Return (X, Y) of the center of cell containing provided text 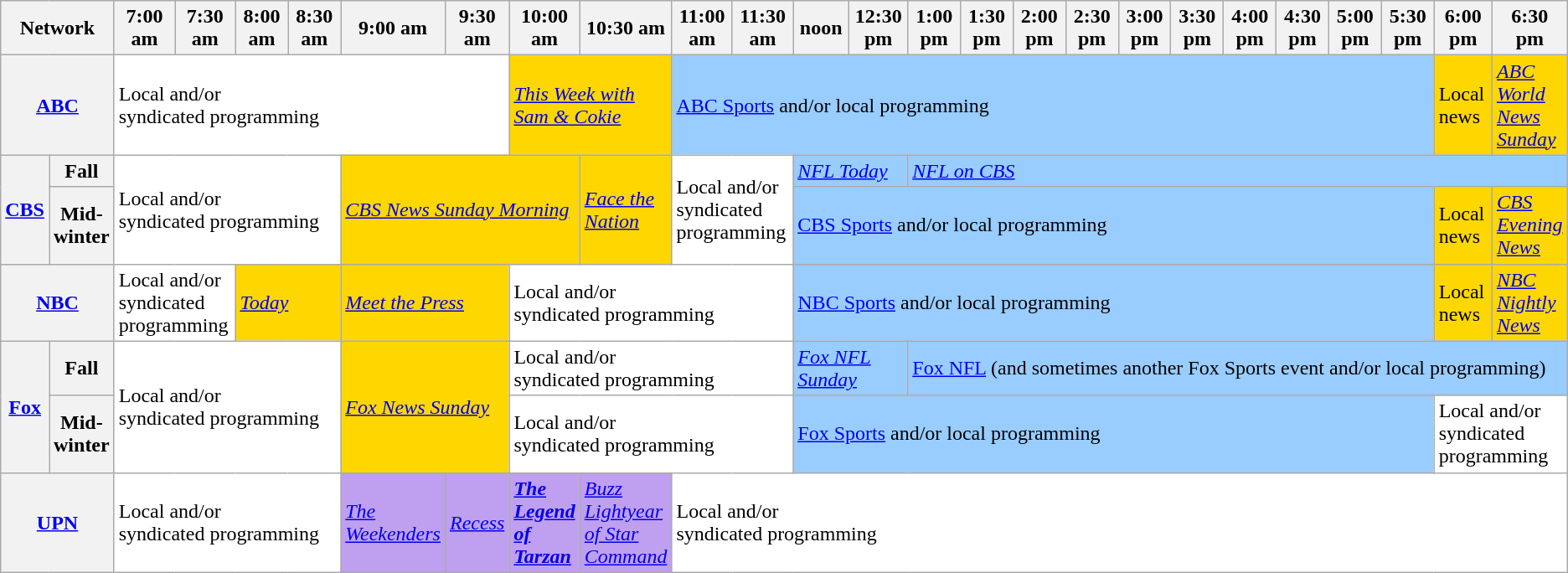
noon (821, 28)
ABC World News Sunday (1529, 106)
12:30 pm (879, 28)
Meet the Press (426, 302)
Today (288, 302)
Fox NFL (and sometimes another Fox Sports event and/or local programming) (1238, 369)
Fox Sports and/or local programming (1114, 434)
1:00 pm (935, 28)
1:30 pm (987, 28)
CBS (25, 209)
9:30 am (477, 28)
ABC (57, 106)
NBC Nightly News (1529, 302)
NBC Sports and/or local programming (1114, 302)
9:00 am (394, 28)
CBS Sports and/or local programming (1114, 225)
11:00 am (702, 28)
2:00 pm (1039, 28)
11:30 am (762, 28)
Network (57, 28)
7:30 am (205, 28)
4:30 pm (1303, 28)
8:30 am (315, 28)
Fox NFL Sunday (851, 369)
This Week with Sam & Cokie (591, 106)
The Legend of Tarzan (544, 523)
NBC (57, 302)
10:30 am (626, 28)
CBS News Sunday Morning (461, 209)
Buzz Lightyear of Star Command (626, 523)
3:00 pm (1144, 28)
7:00 am (144, 28)
6:30 pm (1529, 28)
The Weekenders (394, 523)
CBS Evening News (1529, 225)
NFL Today (851, 171)
5:00 pm (1355, 28)
10:00 am (544, 28)
6:00 pm (1462, 28)
UPN (57, 523)
Fox News Sunday (426, 407)
Recess (477, 523)
3:30 pm (1198, 28)
NFL on CBS (1238, 171)
ABC Sports and/or local programming (1053, 106)
5:30 pm (1407, 28)
4:00 pm (1250, 28)
2:30 pm (1092, 28)
8:00 am (261, 28)
Face the Nation (626, 209)
Fox (25, 407)
